From the cell containing the given text, extract its center point as (X, Y) coordinate. 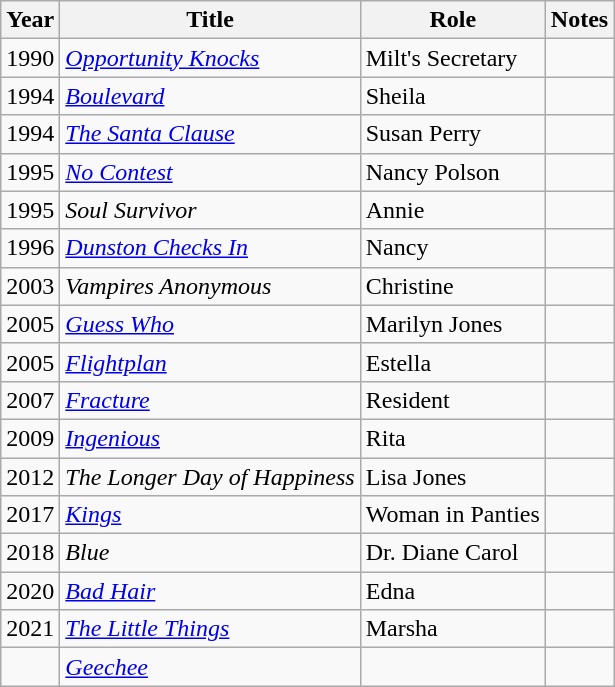
Year (30, 20)
Role (452, 20)
Lisa Jones (452, 477)
2020 (30, 591)
Annie (452, 210)
Ingenious (210, 438)
Estella (452, 362)
No Contest (210, 172)
2007 (30, 400)
Opportunity Knocks (210, 58)
Bad Hair (210, 591)
Woman in Panties (452, 515)
Christine (452, 286)
Nancy Polson (452, 172)
Title (210, 20)
Resident (452, 400)
Susan Perry (452, 134)
Blue (210, 553)
1996 (30, 248)
Edna (452, 591)
The Santa Clause (210, 134)
2003 (30, 286)
Rita (452, 438)
Notes (579, 20)
The Longer Day of Happiness (210, 477)
Flightplan (210, 362)
Dunston Checks In (210, 248)
Sheila (452, 96)
2009 (30, 438)
Kings (210, 515)
Marilyn Jones (452, 324)
Guess Who (210, 324)
Soul Survivor (210, 210)
The Little Things (210, 629)
2021 (30, 629)
Nancy (452, 248)
2012 (30, 477)
Geechee (210, 667)
Milt's Secretary (452, 58)
Boulevard (210, 96)
Marsha (452, 629)
2018 (30, 553)
1990 (30, 58)
Fracture (210, 400)
2017 (30, 515)
Vampires Anonymous (210, 286)
Dr. Diane Carol (452, 553)
